Output the [x, y] coordinate of the center of the cell containing the given text.  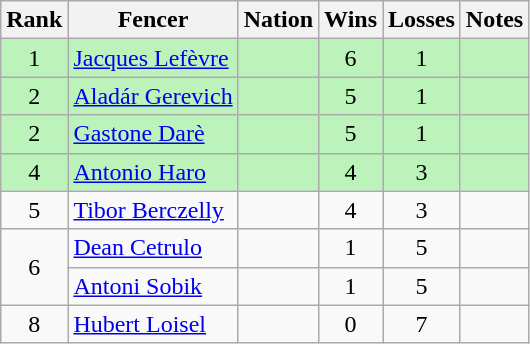
8 [34, 324]
Rank [34, 20]
Fencer [153, 20]
Notes [494, 20]
Hubert Loisel [153, 324]
Losses [422, 20]
Nation [278, 20]
Dean Cetrulo [153, 248]
Jacques Lefèvre [153, 58]
0 [351, 324]
7 [422, 324]
Antonio Haro [153, 172]
Aladár Gerevich [153, 96]
Gastone Darè [153, 134]
Antoni Sobik [153, 286]
Wins [351, 20]
Tibor Berczelly [153, 210]
